Detect which cell encompasses the target text, then output its (x, y) center coordinate. 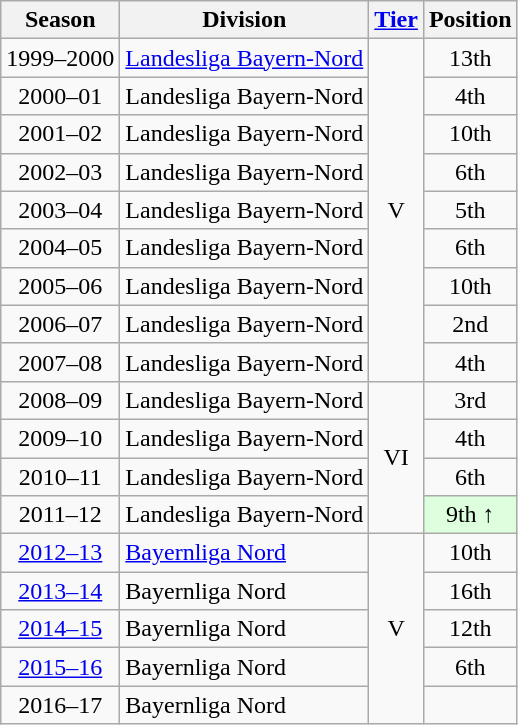
Tier (396, 20)
2008–09 (60, 400)
2004–05 (60, 248)
2016–17 (60, 705)
2002–03 (60, 172)
2nd (470, 324)
16th (470, 591)
Position (470, 20)
2003–04 (60, 210)
9th ↑ (470, 515)
2012–13 (60, 553)
2006–07 (60, 324)
1999–2000 (60, 58)
Season (60, 20)
2011–12 (60, 515)
2001–02 (60, 134)
13th (470, 58)
5th (470, 210)
2009–10 (60, 438)
2015–16 (60, 667)
2007–08 (60, 362)
12th (470, 629)
2010–11 (60, 477)
2005–06 (60, 286)
2000–01 (60, 96)
2013–14 (60, 591)
VI (396, 457)
2014–15 (60, 629)
3rd (470, 400)
Division (244, 20)
